Find where the given text appears and provide that cell's center as (X, Y) coordinate. 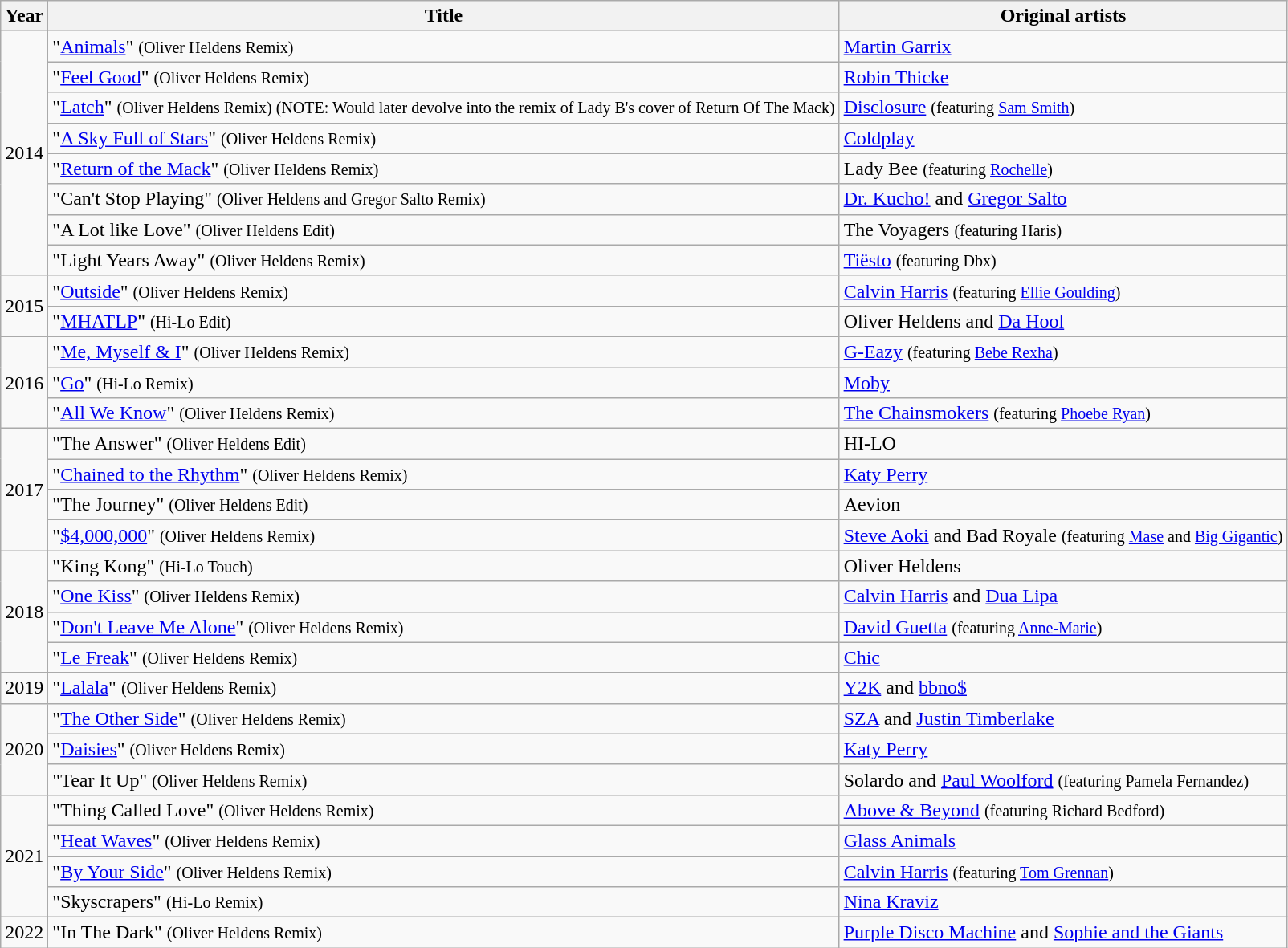
Calvin Harris (featuring Tom Grennan) (1063, 871)
The Voyagers (featuring Haris) (1063, 230)
Aevion (1063, 505)
"Animals" (Oliver Heldens Remix) (443, 47)
Purple Disco Machine and Sophie and the Giants (1063, 933)
Glass Animals (1063, 840)
"Feel Good" (Oliver Heldens Remix) (443, 77)
Disclosure (featuring Sam Smith) (1063, 108)
"Tear It Up" (Oliver Heldens Remix) (443, 779)
"Latch" (Oliver Heldens Remix) (NOTE: Would later devolve into the remix of Lady B's cover of Return Of The Mack) (443, 108)
"Light Years Away" (Oliver Heldens Remix) (443, 260)
"By Your Side" (Oliver Heldens Remix) (443, 871)
Martin Garrix (1063, 47)
"Thing Called Love" (Oliver Heldens Remix) (443, 810)
2020 (24, 749)
Moby (1063, 383)
Solardo and Paul Woolford (featuring Pamela Fernandez) (1063, 779)
2015 (24, 306)
"$4,000,000" (Oliver Heldens Remix) (443, 535)
"The Other Side" (Oliver Heldens Remix) (443, 718)
Calvin Harris and Dua Lipa (1063, 596)
SZA and Justin Timberlake (1063, 718)
2014 (24, 153)
Dr. Kucho! and Gregor Salto (1063, 199)
Nina Kraviz (1063, 902)
"Lalala" (Oliver Heldens Remix) (443, 688)
G-Eazy (featuring Bebe Rexha) (1063, 352)
Title (443, 16)
"Can't Stop Playing" (Oliver Heldens and Gregor Salto Remix) (443, 199)
2022 (24, 933)
2021 (24, 856)
"Le Freak" (Oliver Heldens Remix) (443, 657)
"Heat Waves" (Oliver Heldens Remix) (443, 840)
Oliver Heldens (1063, 566)
"Skyscrapers" (Hi-Lo Remix) (443, 902)
"Chained to the Rhythm" (Oliver Heldens Remix) (443, 474)
"Outside" (Oliver Heldens Remix) (443, 291)
Steve Aoki and Bad Royale (featuring Mase and Big Gigantic) (1063, 535)
HI-LO (1063, 444)
"A Lot like Love" (Oliver Heldens Edit) (443, 230)
"The Journey" (Oliver Heldens Edit) (443, 505)
Calvin Harris (featuring Ellie Goulding) (1063, 291)
"Don't Leave Me Alone" (Oliver Heldens Remix) (443, 627)
"Go" (Hi-Lo Remix) (443, 383)
Y2K and bbno$ (1063, 688)
David Guetta (featuring Anne-Marie) (1063, 627)
"MHATLP" (Hi-Lo Edit) (443, 321)
Lady Bee (featuring Rochelle) (1063, 169)
"The Answer" (Oliver Heldens Edit) (443, 444)
"All We Know" (Oliver Heldens Remix) (443, 413)
Chic (1063, 657)
"Daisies" (Oliver Heldens Remix) (443, 749)
Coldplay (1063, 138)
Above & Beyond (featuring Richard Bedford) (1063, 810)
Year (24, 16)
"Me, Myself & I" (Oliver Heldens Remix) (443, 352)
Original artists (1063, 16)
2018 (24, 612)
2017 (24, 490)
2016 (24, 382)
"A Sky Full of Stars" (Oliver Heldens Remix) (443, 138)
Oliver Heldens and Da Hool (1063, 321)
Robin Thicke (1063, 77)
"One Kiss" (Oliver Heldens Remix) (443, 596)
2019 (24, 688)
The Chainsmokers (featuring Phoebe Ryan) (1063, 413)
Tiësto (featuring Dbx) (1063, 260)
"Return of the Mack" (Oliver Heldens Remix) (443, 169)
"King Kong" (Hi-Lo Touch) (443, 566)
"In The Dark" (Oliver Heldens Remix) (443, 933)
